For the text-containing cell, return its midpoint in (X, Y) coordinate format. 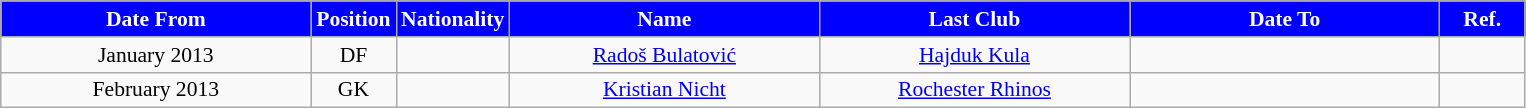
Ref. (1482, 19)
Rochester Rhinos (974, 90)
Name (664, 19)
January 2013 (156, 55)
GK (354, 90)
Kristian Nicht (664, 90)
DF (354, 55)
Date From (156, 19)
Position (354, 19)
February 2013 (156, 90)
Nationality (452, 19)
Last Club (974, 19)
Date To (1285, 19)
Hajduk Kula (974, 55)
Radoš Bulatović (664, 55)
